Provide the (X, Y) coordinate of the cell's center where the given text is located.  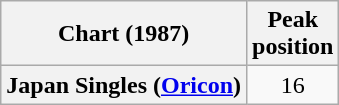
Chart (1987) (124, 34)
16 (293, 85)
Japan Singles (Oricon) (124, 85)
Peakposition (293, 34)
